Output the (X, Y) coordinate of the center of the cell containing the given text.  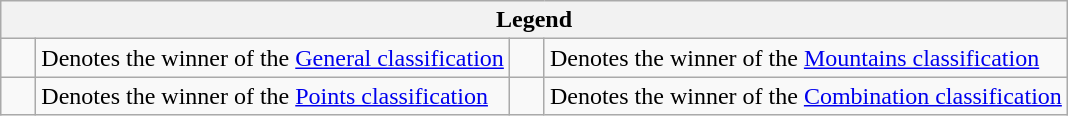
Legend (534, 20)
Denotes the winner of the Points classification (273, 96)
Denotes the winner of the General classification (273, 58)
Denotes the winner of the Mountains classification (806, 58)
Denotes the winner of the Combination classification (806, 96)
